For the text-containing cell, return its midpoint in (x, y) coordinate format. 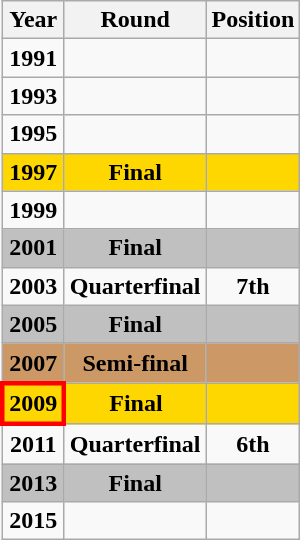
Position (253, 20)
1997 (33, 172)
2013 (33, 483)
2003 (33, 286)
Year (33, 20)
7th (253, 286)
6th (253, 444)
1999 (33, 210)
2009 (33, 404)
1993 (33, 96)
Semi-final (135, 363)
1995 (33, 134)
2007 (33, 363)
2015 (33, 521)
Round (135, 20)
2011 (33, 444)
1991 (33, 58)
2005 (33, 324)
2001 (33, 248)
